Capture the cell that displays the provided text and extract its [X, Y] central coordinate. 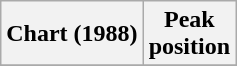
Chart (1988) [72, 34]
Peakposition [189, 34]
